Scan for the cell matching the given text and deliver its (x, y) coordinate at center. 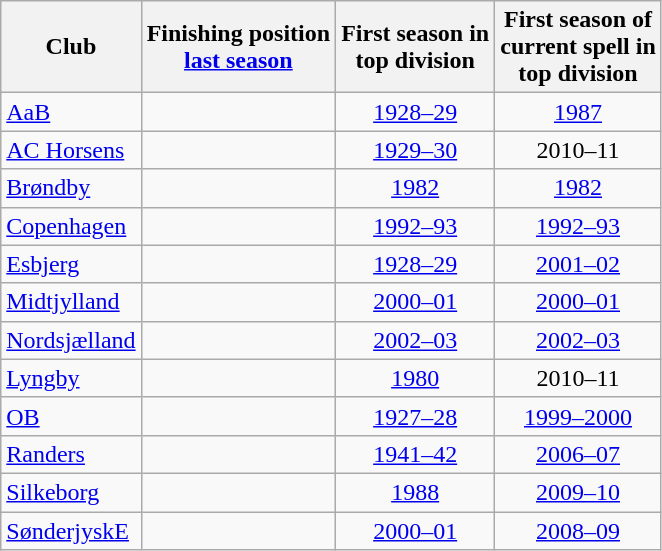
Copenhagen (71, 226)
1987 (578, 112)
First season ofcurrent spell intop division (578, 47)
Silkeborg (71, 492)
2009–10 (578, 492)
2008–09 (578, 531)
OB (71, 416)
1927–28 (416, 416)
Nordsjælland (71, 340)
Club (71, 47)
Midtjylland (71, 302)
1929–30 (416, 150)
Finishing positionlast season (238, 47)
Brøndby (71, 188)
1941–42 (416, 454)
AC Horsens (71, 150)
Lyngby (71, 378)
AaB (71, 112)
1988 (416, 492)
SønderjyskE (71, 531)
2006–07 (578, 454)
Randers (71, 454)
First season intop division (416, 47)
Esbjerg (71, 264)
2001–02 (578, 264)
1999–2000 (578, 416)
1980 (416, 378)
